Provide the (X, Y) coordinate of the cell's center where the given text is located.  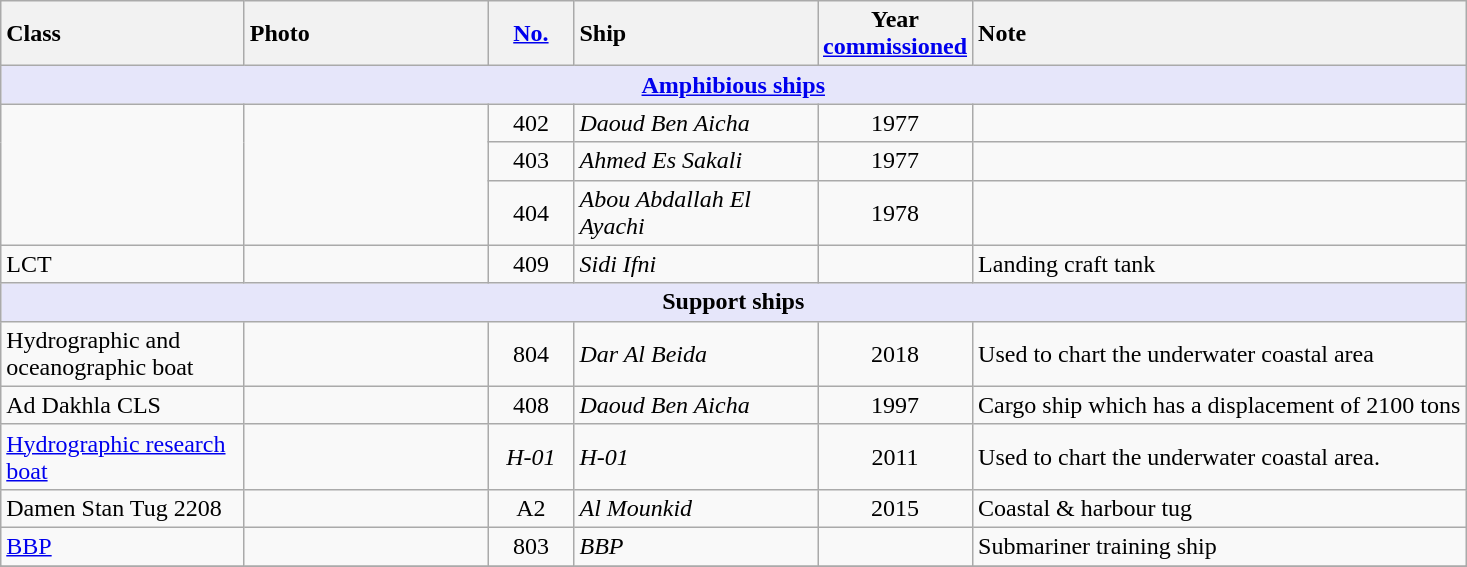
804 (531, 354)
2015 (896, 508)
403 (531, 161)
Dar Al Beida (696, 354)
Ad Dakhla CLS (123, 405)
408 (531, 405)
Support ships (734, 302)
Used to chart the underwater coastal area (1220, 354)
Hydrographic and oceanographic boat (123, 354)
LCT (123, 264)
803 (531, 546)
Yearcommissioned (896, 34)
Ahmed Es Sakali (696, 161)
Used to chart the underwater coastal area. (1220, 456)
Hydrographic research boat (123, 456)
Ship (696, 34)
Class (123, 34)
A2 (531, 508)
Photo (366, 34)
1997 (896, 405)
Al Mounkid (696, 508)
Cargo ship which has a displacement of 2100 tons (1220, 405)
402 (531, 123)
Landing craft tank (1220, 264)
Abou Abdallah El Ayachi (696, 212)
Coastal & harbour tug (1220, 508)
Amphibious ships (734, 85)
Sidi Ifni (696, 264)
Submariner training ship (1220, 546)
2018 (896, 354)
Note (1220, 34)
404 (531, 212)
409 (531, 264)
Damen Stan Tug 2208 (123, 508)
2011 (896, 456)
1978 (896, 212)
No. (531, 34)
